For the text-containing cell, return its midpoint in [x, y] coordinate format. 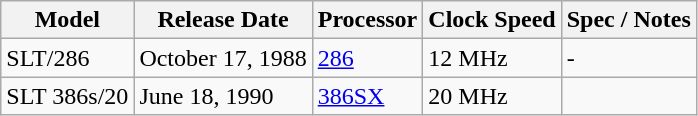
Spec / Notes [628, 20]
12 MHz [492, 58]
Release Date [223, 20]
SLT 386s/20 [68, 96]
October 17, 1988 [223, 58]
386SX [368, 96]
SLT/286 [68, 58]
Model [68, 20]
20 MHz [492, 96]
- [628, 58]
June 18, 1990 [223, 96]
286 [368, 58]
Processor [368, 20]
Clock Speed [492, 20]
